Output the (x, y) coordinate of the center of the cell containing the given text.  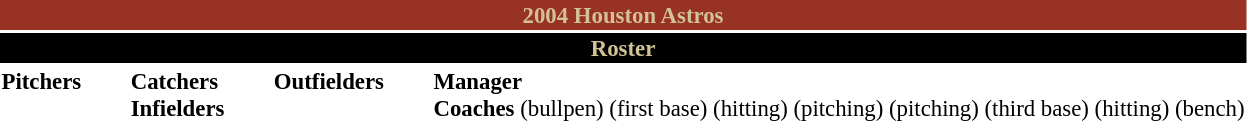
Roster (623, 48)
2004 Houston Astros (623, 15)
